Capture the cell that displays the provided text and extract its (x, y) central coordinate. 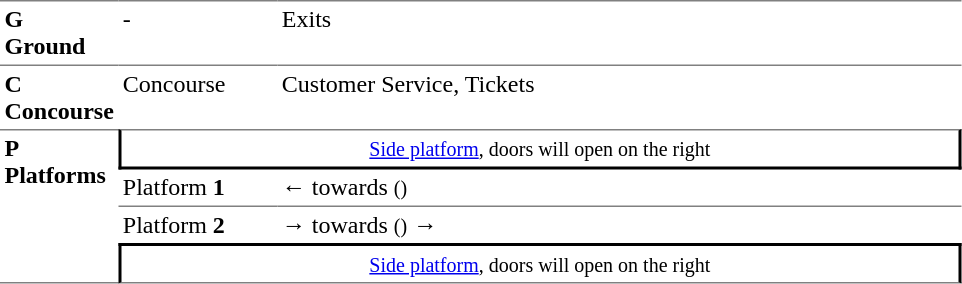
Concourse (198, 98)
CConcourse (59, 98)
- (198, 33)
← towards () (619, 189)
Exits (619, 33)
Platform 2 (198, 225)
GGround (59, 33)
→ towards () → (619, 225)
Platform 1 (198, 189)
Customer Service, Tickets (619, 98)
PPlatforms (59, 206)
